Detect which cell encompasses the target text, then output its [x, y] center coordinate. 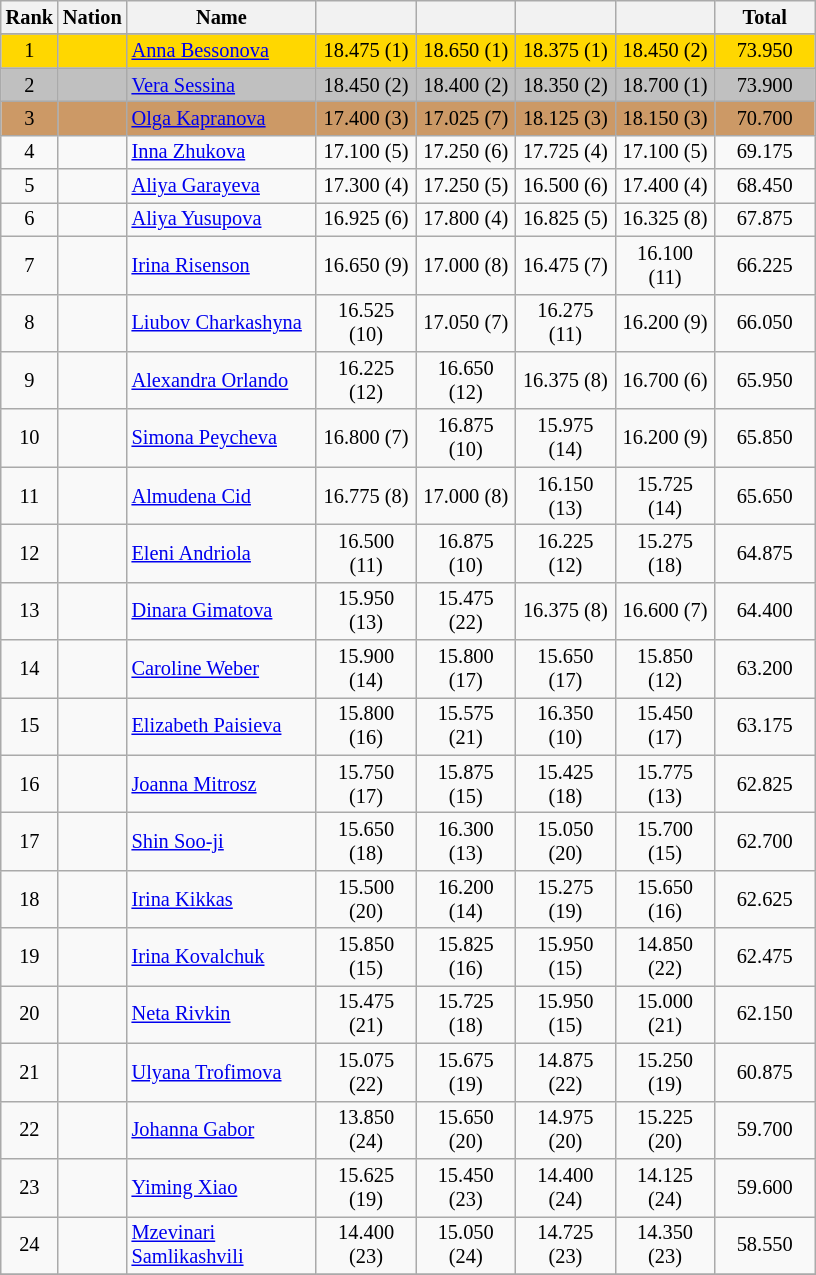
15.450 (17) [665, 726]
17 [30, 841]
15.475 (21) [366, 1014]
Caroline Weber [222, 669]
Aliya Yusupova [222, 219]
18.150 (3) [665, 118]
Mzevinari Samlikashvili [222, 1245]
14.400 (24) [566, 1187]
4 [30, 152]
60.875 [765, 1072]
16.650 (12) [466, 380]
Rank [30, 17]
14 [30, 669]
Vera Sessina [222, 85]
14.400 (23) [366, 1245]
16.150 (13) [566, 496]
18.475 (1) [366, 51]
15.850 (15) [366, 957]
66.050 [765, 323]
Johanna Gabor [222, 1130]
13.850 (24) [366, 1130]
17.400 (3) [366, 118]
63.200 [765, 669]
17.025 (7) [466, 118]
8 [30, 323]
Olga Kapranova [222, 118]
15.825 (16) [466, 957]
59.700 [765, 1130]
Yiming Xiao [222, 1187]
18.700 (1) [665, 85]
Irina Risenson [222, 265]
14.850 (22) [665, 957]
7 [30, 265]
62.825 [765, 784]
15.450 (23) [466, 1187]
16.600 (7) [665, 611]
17.050 (7) [466, 323]
15.950 (13) [366, 611]
15.075 (22) [366, 1072]
20 [30, 1014]
16.800 (7) [366, 438]
15.575 (21) [466, 726]
18.125 (3) [566, 118]
65.850 [765, 438]
Nation [92, 17]
16.300 (13) [466, 841]
21 [30, 1072]
14.125 (24) [665, 1187]
3 [30, 118]
16.500 (6) [566, 186]
Aliya Garayeva [222, 186]
62.625 [765, 899]
15.650 (18) [366, 841]
73.900 [765, 85]
Irina Kikkas [222, 899]
15.650 (20) [466, 1130]
22 [30, 1130]
15.275 (19) [566, 899]
69.175 [765, 152]
15.650 (17) [566, 669]
15.650 (16) [665, 899]
67.875 [765, 219]
66.225 [765, 265]
58.550 [765, 1245]
15.850 (12) [665, 669]
16.200 (14) [466, 899]
15.775 (13) [665, 784]
17.800 (4) [466, 219]
15.500 (20) [366, 899]
59.600 [765, 1187]
Irina Kovalchuk [222, 957]
Alexandra Orlando [222, 380]
15.750 (17) [366, 784]
Almudena Cid [222, 496]
Total [765, 17]
15.225 (20) [665, 1130]
5 [30, 186]
62.475 [765, 957]
14.725 (23) [566, 1245]
15.475 (22) [466, 611]
Eleni Andriola [222, 553]
15.800 (16) [366, 726]
10 [30, 438]
16.500 (11) [366, 553]
63.175 [765, 726]
17.300 (4) [366, 186]
2 [30, 85]
15.675 (19) [466, 1072]
15.275 (18) [665, 553]
14.350 (23) [665, 1245]
18.375 (1) [566, 51]
15.875 (15) [466, 784]
65.950 [765, 380]
15.625 (19) [366, 1187]
Dinara Gimatova [222, 611]
11 [30, 496]
64.400 [765, 611]
15.050 (24) [466, 1245]
Elizabeth Paisieva [222, 726]
16.525 (10) [366, 323]
18.650 (1) [466, 51]
73.950 [765, 51]
15.050 (20) [566, 841]
17.250 (5) [466, 186]
16.100 (11) [665, 265]
16.275 (11) [566, 323]
15.250 (19) [665, 1072]
15.425 (18) [566, 784]
18.400 (2) [466, 85]
15.975 (14) [566, 438]
12 [30, 553]
Shin Soo-ji [222, 841]
17.250 (6) [466, 152]
23 [30, 1187]
24 [30, 1245]
Liubov Charkashyna [222, 323]
17.400 (4) [665, 186]
15.000 (21) [665, 1014]
9 [30, 380]
15 [30, 726]
Joanna Mitrosz [222, 784]
14.875 (22) [566, 1072]
16.650 (9) [366, 265]
Neta Rivkin [222, 1014]
1 [30, 51]
15.900 (14) [366, 669]
Anna Bessonova [222, 51]
18.350 (2) [566, 85]
16.825 (5) [566, 219]
16.925 (6) [366, 219]
15.700 (15) [665, 841]
16.475 (7) [566, 265]
16 [30, 784]
15.800 (17) [466, 669]
15.725 (14) [665, 496]
Simona Peycheva [222, 438]
16.325 (8) [665, 219]
70.700 [765, 118]
65.650 [765, 496]
62.150 [765, 1014]
17.725 (4) [566, 152]
18 [30, 899]
Inna Zhukova [222, 152]
16.775 (8) [366, 496]
19 [30, 957]
68.450 [765, 186]
Name [222, 17]
14.975 (20) [566, 1130]
64.875 [765, 553]
13 [30, 611]
6 [30, 219]
16.700 (6) [665, 380]
Ulyana Trofimova [222, 1072]
15.725 (18) [466, 1014]
62.700 [765, 841]
16.350 (10) [566, 726]
